Return (x, y) of the center of cell containing provided text 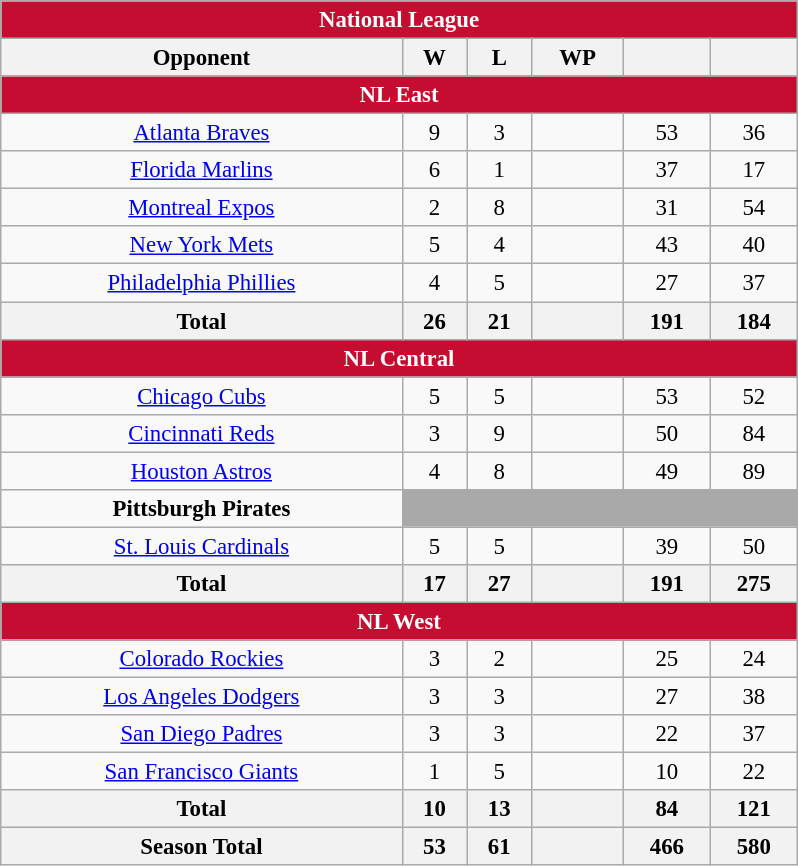
San Diego Padres (202, 734)
43 (666, 245)
Opponent (202, 57)
26 (434, 321)
NL West (399, 621)
25 (666, 659)
38 (754, 696)
40 (754, 245)
Season Total (202, 847)
Chicago Cubs (202, 396)
52 (754, 396)
54 (754, 208)
36 (754, 133)
WP (578, 57)
L (500, 57)
Pittsburgh Pirates (202, 508)
Los Angeles Dodgers (202, 696)
184 (754, 321)
National League (399, 20)
Atlanta Braves (202, 133)
New York Mets (202, 245)
NL Central (399, 358)
580 (754, 847)
24 (754, 659)
St. Louis Cardinals (202, 546)
Houston Astros (202, 471)
13 (500, 809)
Montreal Expos (202, 208)
49 (666, 471)
Cincinnati Reds (202, 433)
Colorado Rockies (202, 659)
39 (666, 546)
NL East (399, 95)
466 (666, 847)
Florida Marlins (202, 170)
Philadelphia Phillies (202, 283)
6 (434, 170)
21 (500, 321)
89 (754, 471)
W (434, 57)
61 (500, 847)
121 (754, 809)
275 (754, 584)
31 (666, 208)
San Francisco Giants (202, 772)
